For the text-containing cell, return its midpoint in [X, Y] coordinate format. 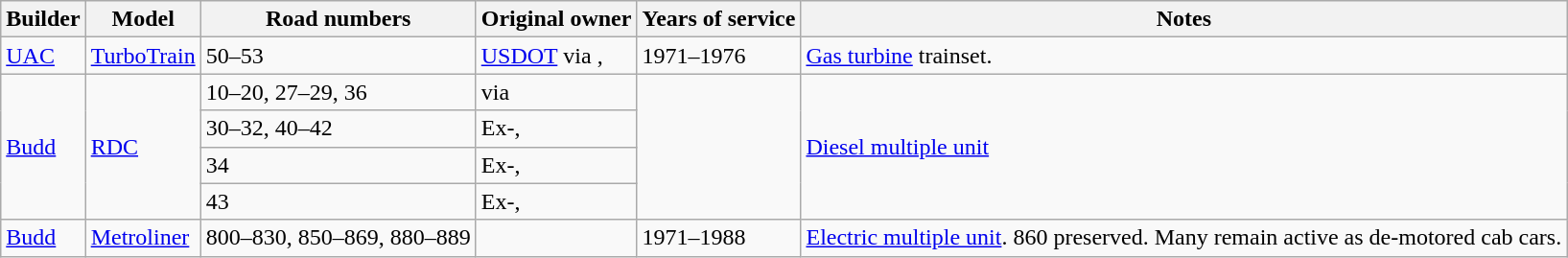
Years of service [719, 19]
1971–1988 [719, 238]
30–32, 40–42 [338, 129]
UAC [43, 56]
800–830, 850–869, 880–889 [338, 238]
50–53 [338, 56]
Notes [1183, 19]
Diesel multiple unit [1183, 147]
Model [143, 19]
Builder [43, 19]
34 [338, 165]
via [556, 92]
Gas turbine trainset. [1183, 56]
Original owner [556, 19]
43 [338, 201]
USDOT via , [556, 56]
Electric multiple unit. 860 preserved. Many remain active as de-motored cab cars. [1183, 238]
10–20, 27–29, 36 [338, 92]
Metroliner [143, 238]
Road numbers [338, 19]
RDC [143, 147]
1971–1976 [719, 56]
TurboTrain [143, 56]
